Search for the cell housing the specified text and yield its (X, Y) center coordinate. 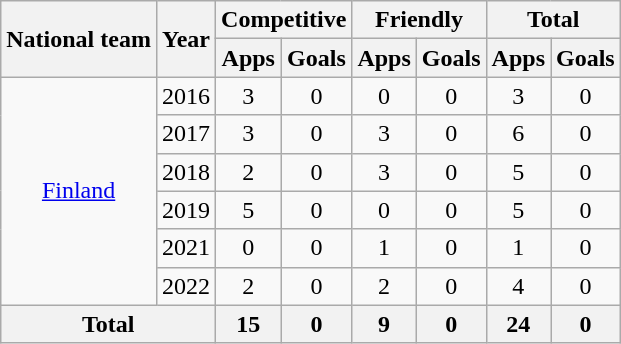
Year (186, 39)
9 (384, 324)
4 (518, 286)
24 (518, 324)
2022 (186, 286)
6 (518, 134)
15 (248, 324)
2016 (186, 96)
2018 (186, 172)
Finland (79, 191)
National team (79, 39)
2019 (186, 210)
Competitive (284, 20)
Friendly (419, 20)
2017 (186, 134)
2021 (186, 248)
